Locate the cell with the specified text and output its [X, Y] center coordinate. 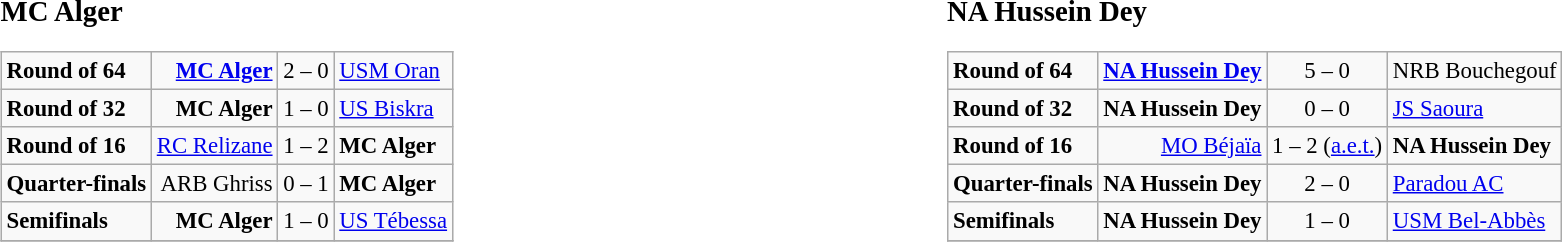
JS Saoura [1474, 109]
5 – 0 [1328, 71]
RC Relizane [214, 146]
NRB Bouchegouf [1474, 71]
1 – 2 (a.e.t.) [1328, 146]
US Tébessa [393, 221]
1 – 2 [306, 146]
MO Béjaïa [1182, 146]
USM Oran [393, 71]
US Biskra [393, 109]
0 – 1 [306, 184]
ARB Ghriss [214, 184]
USM Bel-Abbès [1474, 221]
Paradou AC [1474, 184]
0 – 0 [1328, 109]
